Identify which cell holds the provided text, then report its (X, Y) central coordinate. 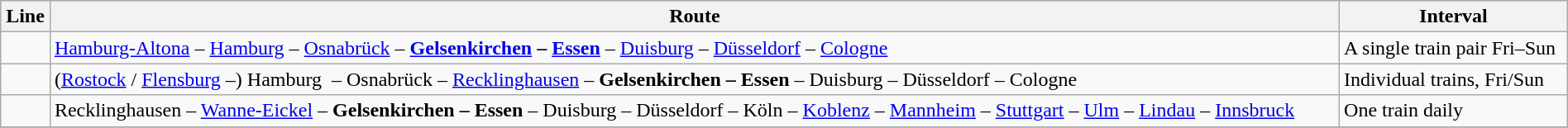
Line (26, 17)
Hamburg-Altona – Hamburg – Osnabrück – Gelsenkirchen – Essen – Duisburg – Düsseldorf – Cologne (695, 48)
(Rostock / Flensburg –) Hamburg – Osnabrück – Recklinghausen – Gelsenkirchen – Essen – Duisburg – Düsseldorf – Cologne (695, 79)
Interval (1454, 17)
A single train pair Fri–Sun (1454, 48)
Route (695, 17)
Individual trains, Fri/Sun (1454, 79)
Recklinghausen – Wanne-Eickel – Gelsenkirchen – Essen – Duisburg – Düsseldorf – Köln – Koblenz – Mannheim – Stuttgart – Ulm – Lindau – Innsbruck (695, 111)
One train daily (1454, 111)
